Provide the (x, y) coordinate of the cell's center where the given text is located.  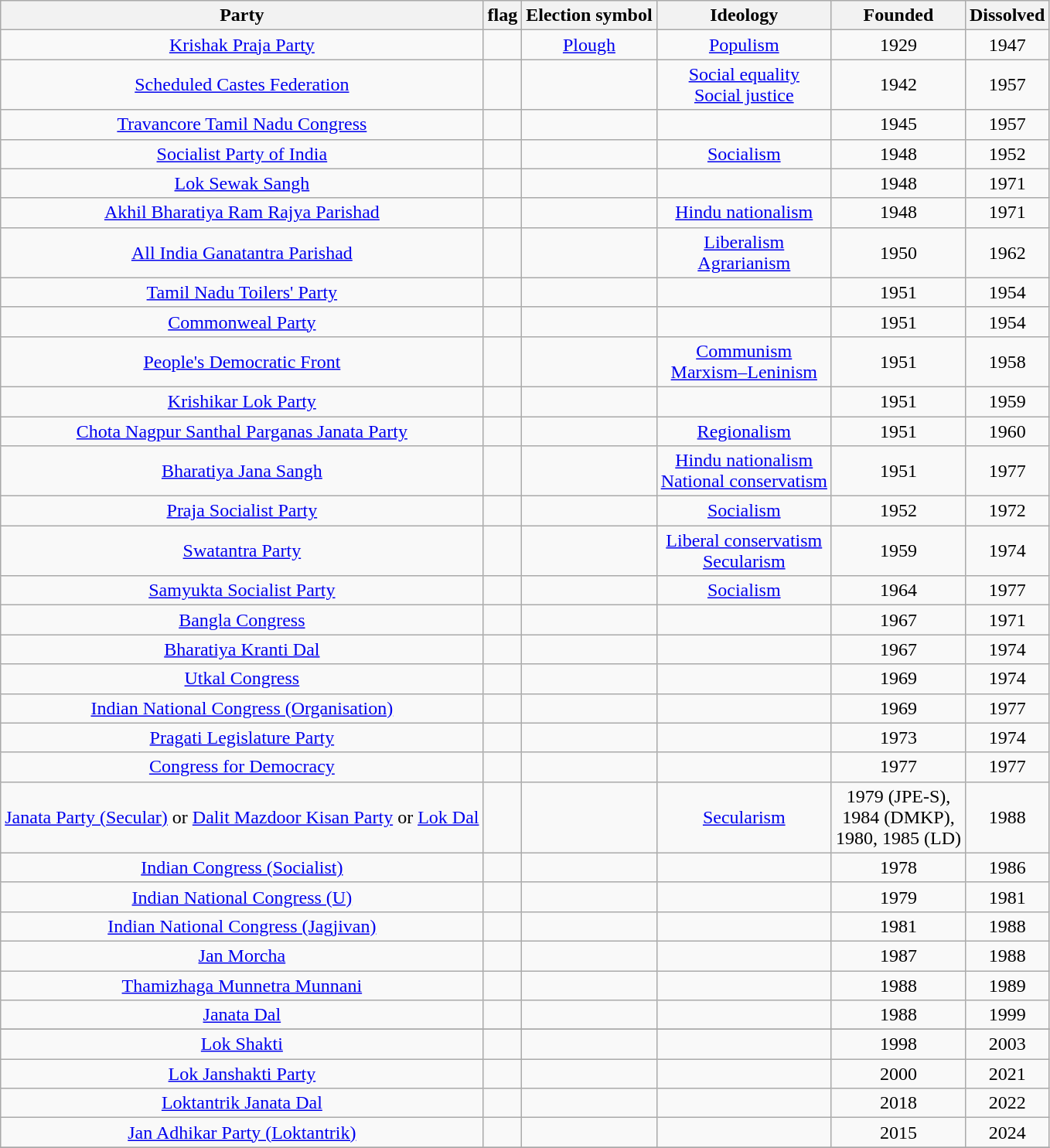
1986 (1007, 867)
1979 (898, 897)
1964 (898, 591)
Bharatiya Jana Sangh (242, 472)
Secularism (744, 817)
2003 (1007, 1044)
Loktantrik Janata Dal (242, 1103)
Bangla Congress (242, 620)
Indian National Congress (Organisation) (242, 708)
1942 (898, 85)
Krishak Praja Party (242, 45)
All India Ganatantra Parishad (242, 252)
LiberalismAgrarianism (744, 252)
Tamil Nadu Toilers' Party (242, 292)
Congress for Democracy (242, 767)
Election symbol (589, 15)
Jan Adhikar Party (Loktantrik) (242, 1133)
1950 (898, 252)
Indian Congress (Socialist) (242, 867)
Hindu nationalismNational conservatism (744, 472)
Regionalism (744, 431)
1962 (1007, 252)
CommunismMarxism–Leninism (744, 362)
Bharatiya Kranti Dal (242, 649)
2015 (898, 1133)
Swatantra Party (242, 550)
Social equalitySocial justice (744, 85)
Janata Party (Secular) or Dalit Mazdoor Kisan Party or Lok Dal (242, 817)
1973 (898, 738)
Scheduled Castes Federation (242, 85)
1987 (898, 956)
Founded (898, 15)
Utkal Congress (242, 679)
Dissolved (1007, 15)
1958 (1007, 362)
1960 (1007, 431)
Lok Janshakti Party (242, 1074)
People's Democratic Front (242, 362)
1945 (898, 124)
Jan Morcha (242, 956)
1999 (1007, 1015)
1979 (JPE-S),1984 (DMKP), 1980, 1985 (LD) (898, 817)
2000 (898, 1074)
2018 (898, 1103)
Party (242, 15)
flag (503, 15)
2021 (1007, 1074)
Populism (744, 45)
1989 (1007, 986)
Indian National Congress (Jagjivan) (242, 926)
1972 (1007, 511)
Liberal conservatismSecularism (744, 550)
1998 (898, 1044)
Indian National Congress (U) (242, 897)
Lok Shakti (242, 1044)
Samyukta Socialist Party (242, 591)
Commonweal Party (242, 322)
2022 (1007, 1103)
2024 (1007, 1133)
Chota Nagpur Santhal Parganas Janata Party (242, 431)
Hindu nationalism (744, 213)
Janata Dal (242, 1015)
Pragati Legislature Party (242, 738)
Travancore Tamil Nadu Congress (242, 124)
1929 (898, 45)
Plough (589, 45)
Krishikar Lok Party (242, 401)
Socialist Party of India (242, 154)
Lok Sewak Sangh (242, 183)
Akhil Bharatiya Ram Rajya Parishad (242, 213)
Thamizhaga Munnetra Munnani (242, 986)
1978 (898, 867)
1947 (1007, 45)
Ideology (744, 15)
Praja Socialist Party (242, 511)
